Capture the cell that displays the provided text and extract its [x, y] central coordinate. 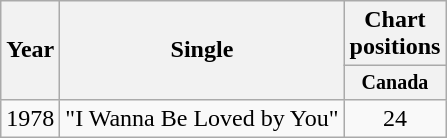
"I Wanna Be Loved by You" [202, 118]
24 [395, 118]
Chart positions [395, 34]
1978 [30, 118]
Single [202, 50]
Year [30, 50]
Canada [395, 82]
